Identify which cell holds the provided text, then report its (x, y) central coordinate. 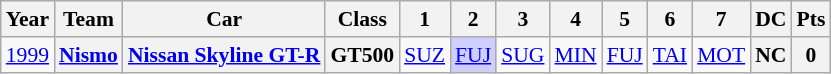
Nismo (88, 55)
1 (424, 19)
Car (224, 19)
7 (721, 19)
Class (362, 19)
SUG (522, 55)
1999 (28, 55)
4 (575, 19)
SUZ (424, 55)
Nissan Skyline GT-R (224, 55)
Team (88, 19)
5 (625, 19)
6 (670, 19)
0 (812, 55)
DC (770, 19)
3 (522, 19)
Year (28, 19)
Pts (812, 19)
MIN (575, 55)
NC (770, 55)
MOT (721, 55)
GT500 (362, 55)
TAI (670, 55)
2 (473, 19)
